Identify which cell holds the provided text, then report its [X, Y] central coordinate. 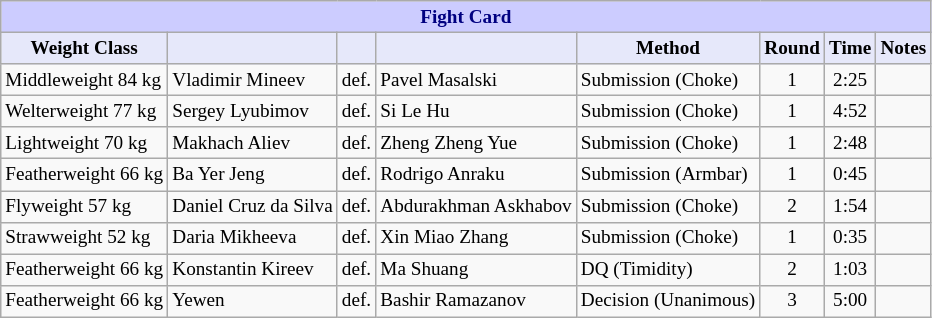
Middleweight 84 kg [84, 80]
3 [792, 301]
Fight Card [466, 17]
Abdurakhman Askhabov [476, 206]
Daria Mikheeva [253, 238]
Weight Class [84, 48]
Ba Yer Jeng [253, 175]
Sergey Lyubimov [253, 111]
Konstantin Kireev [253, 270]
Yewen [253, 301]
Time [850, 48]
Rodrigo Anraku [476, 175]
0:35 [850, 238]
Decision (Unanimous) [668, 301]
1:03 [850, 270]
Vladimir Mineev [253, 80]
4:52 [850, 111]
Notes [904, 48]
Makhach Aliev [253, 143]
2:48 [850, 143]
Daniel Cruz da Silva [253, 206]
Ma Shuang [476, 270]
Round [792, 48]
Submission (Armbar) [668, 175]
Welterweight 77 kg [84, 111]
Xin Miao Zhang [476, 238]
Strawweight 52 kg [84, 238]
Pavel Masalski [476, 80]
Flyweight 57 kg [84, 206]
2:25 [850, 80]
1:54 [850, 206]
5:00 [850, 301]
Method [668, 48]
Zheng Zheng Yue [476, 143]
Bashir Ramazanov [476, 301]
Si Le Hu [476, 111]
0:45 [850, 175]
Lightweight 70 kg [84, 143]
DQ (Timidity) [668, 270]
